Return the (X, Y) coordinate for the center point of the cell that contains the specified text.  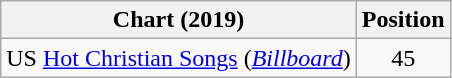
US Hot Christian Songs (Billboard) (179, 58)
Position (403, 20)
45 (403, 58)
Chart (2019) (179, 20)
